Determine the (X, Y) coordinate at the center of the cell enclosing the given text.  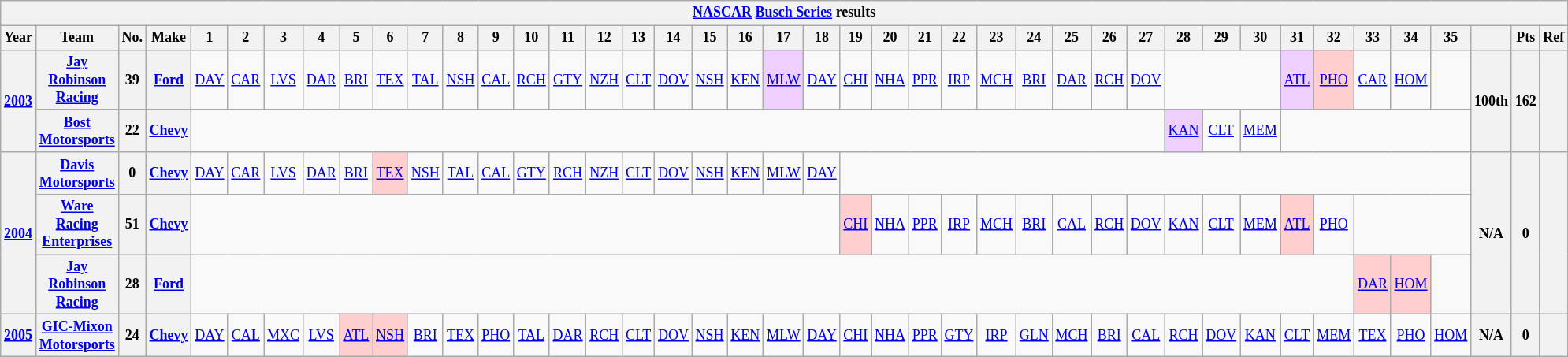
9 (496, 38)
2004 (19, 233)
8 (460, 38)
20 (890, 38)
2005 (19, 336)
15 (709, 38)
Team (77, 38)
33 (1373, 38)
31 (1297, 38)
21 (925, 38)
2003 (19, 101)
MXC (284, 336)
2 (246, 38)
25 (1072, 38)
10 (531, 38)
Davis Motorsports (77, 173)
Pts (1525, 38)
Ref (1554, 38)
GLN (1034, 336)
Ware Racing Enterprises (77, 225)
17 (783, 38)
51 (132, 225)
7 (425, 38)
18 (822, 38)
12 (604, 38)
11 (567, 38)
39 (132, 80)
GIC-Mixon Motorsports (77, 336)
Make (169, 38)
35 (1451, 38)
Year (19, 38)
34 (1410, 38)
29 (1221, 38)
13 (638, 38)
1 (210, 38)
32 (1334, 38)
4 (321, 38)
30 (1261, 38)
100th (1492, 101)
23 (997, 38)
16 (745, 38)
26 (1109, 38)
6 (391, 38)
27 (1146, 38)
Bost Motorsports (77, 131)
NASCAR Busch Series results (785, 13)
14 (674, 38)
162 (1525, 101)
No. (132, 38)
19 (856, 38)
3 (284, 38)
5 (356, 38)
